For the text-containing cell, return its midpoint in [x, y] coordinate format. 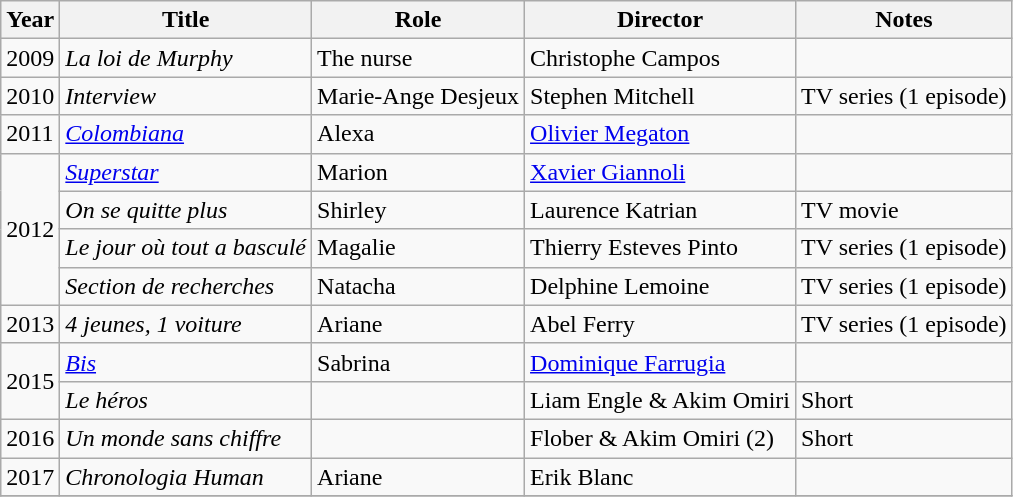
Christophe Campos [660, 58]
2011 [30, 134]
Interview [186, 96]
Bis [186, 362]
Marion [418, 172]
On se quitte plus [186, 210]
Sabrina [418, 362]
Olivier Megaton [660, 134]
Xavier Giannoli [660, 172]
2009 [30, 58]
2017 [30, 477]
Stephen Mitchell [660, 96]
Section de recherches [186, 286]
Abel Ferry [660, 324]
Thierry Esteves Pinto [660, 248]
Colombiana [186, 134]
Year [30, 20]
Dominique Farrugia [660, 362]
Un monde sans chiffre [186, 438]
Title [186, 20]
Alexa [418, 134]
Shirley [418, 210]
4 jeunes, 1 voiture [186, 324]
2013 [30, 324]
Superstar [186, 172]
The nurse [418, 58]
La loi de Murphy [186, 58]
Le jour où tout a basculé [186, 248]
Chronologia Human [186, 477]
2015 [30, 381]
2012 [30, 229]
Director [660, 20]
Magalie [418, 248]
Flober & Akim Omiri (2) [660, 438]
TV movie [904, 210]
Marie-Ange Desjeux [418, 96]
Natacha [418, 286]
2016 [30, 438]
Notes [904, 20]
Delphine Lemoine [660, 286]
Erik Blanc [660, 477]
2010 [30, 96]
Le héros [186, 400]
Liam Engle & Akim Omiri [660, 400]
Laurence Katrian [660, 210]
Role [418, 20]
